Provide the [x, y] coordinate of the cell's center where the given text is located.  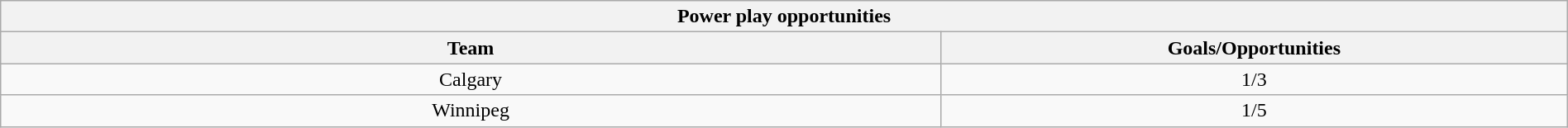
Team [471, 48]
Winnipeg [471, 111]
Power play opportunities [784, 17]
Calgary [471, 79]
Goals/Opportunities [1254, 48]
1/3 [1254, 79]
1/5 [1254, 111]
